Extract the (X, Y) coordinate from the center of the cell holding the provided text.  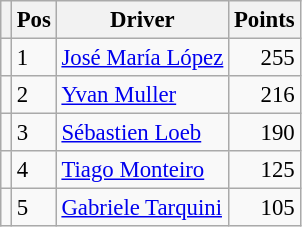
Yvan Muller (142, 95)
José María López (142, 58)
Points (264, 20)
Pos (34, 20)
3 (34, 133)
Gabriele Tarquini (142, 208)
Driver (142, 20)
4 (34, 170)
Tiago Monteiro (142, 170)
125 (264, 170)
5 (34, 208)
255 (264, 58)
190 (264, 133)
2 (34, 95)
1 (34, 58)
105 (264, 208)
Sébastien Loeb (142, 133)
216 (264, 95)
